Return the [X, Y] coordinate for the center point of the cell that contains the specified text.  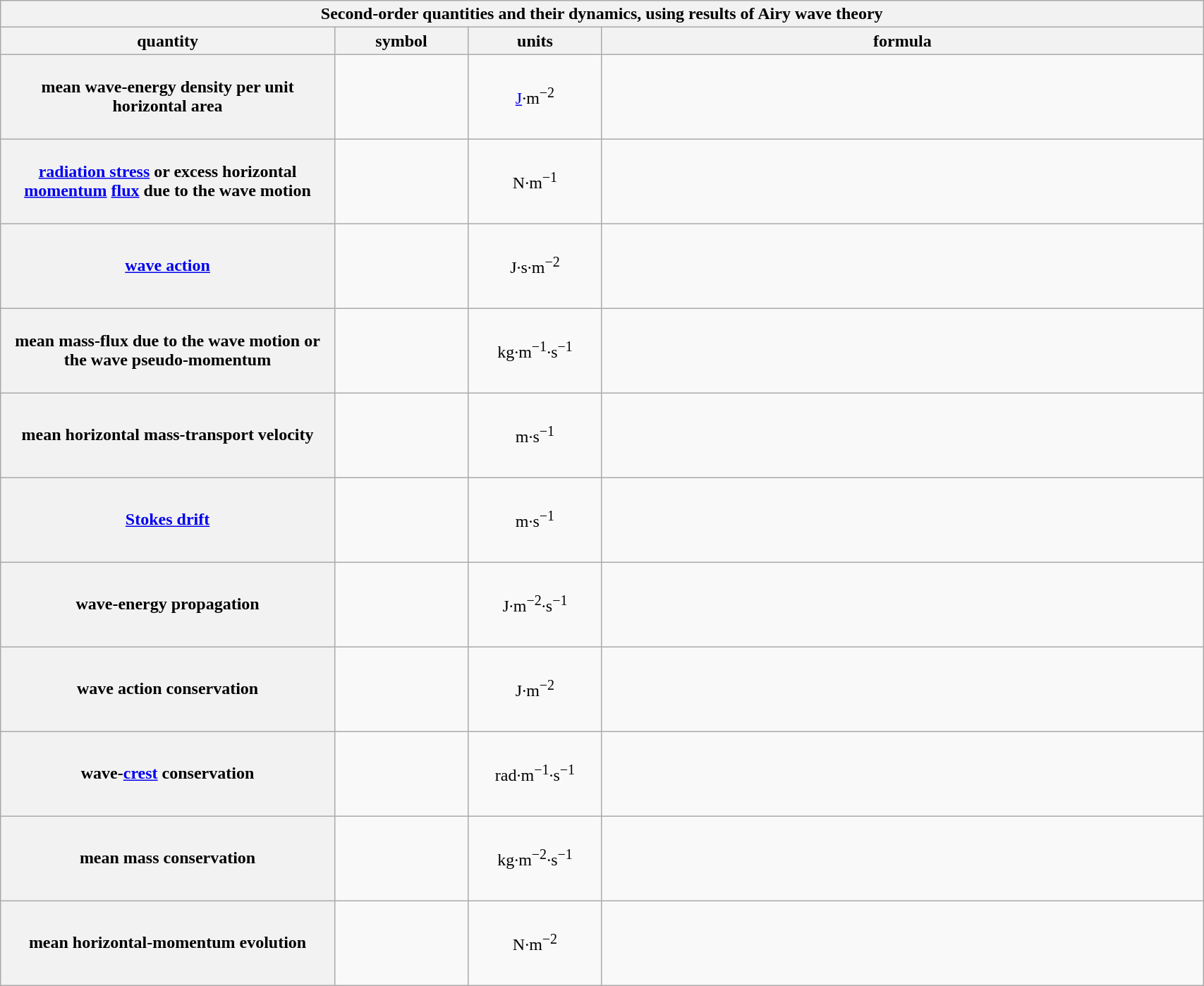
mean wave-energy density per unit horizontal area [168, 97]
wave action [168, 266]
wave-crest conservation [168, 774]
symbol [401, 41]
kg·m−1·s−1 [535, 351]
mean horizontal-momentum evolution [168, 943]
mean horizontal mass-transport velocity [168, 435]
kg·m−2·s−1 [535, 858]
mean mass-flux due to the wave motion or the wave pseudo-momentum [168, 351]
N·m−1 [535, 181]
wave-energy propagation [168, 604]
radiation stress or excess horizontal momentum flux due to the wave motion [168, 181]
rad·m−1·s−1 [535, 774]
units [535, 41]
Stokes drift [168, 520]
J·m−2·s−1 [535, 604]
wave action conservation [168, 689]
N·m−2 [535, 943]
Second-order quantities and their dynamics, using results of Airy wave theory [602, 14]
mean mass conservation [168, 858]
quantity [168, 41]
formula [902, 41]
J·s·m−2 [535, 266]
